Return (X, Y) of the center of cell containing provided text 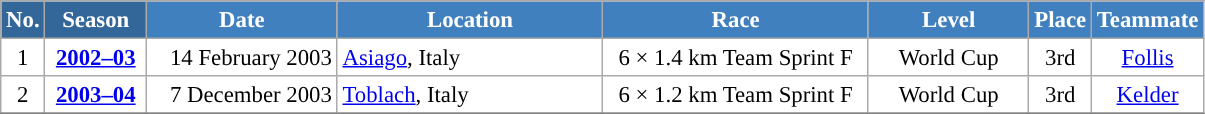
14 February 2003 (242, 58)
1 (23, 58)
7 December 2003 (242, 95)
Follis (1147, 58)
2003–04 (96, 95)
Race (736, 20)
6 × 1.4 km Team Sprint F (736, 58)
Season (96, 20)
Toblach, Italy (470, 95)
2002–03 (96, 58)
Place (1060, 20)
Location (470, 20)
Kelder (1147, 95)
Level (948, 20)
2 (23, 95)
6 × 1.2 km Team Sprint F (736, 95)
No. (23, 20)
Date (242, 20)
Asiago, Italy (470, 58)
Teammate (1147, 20)
